From the cell containing the given text, extract its center point as (x, y) coordinate. 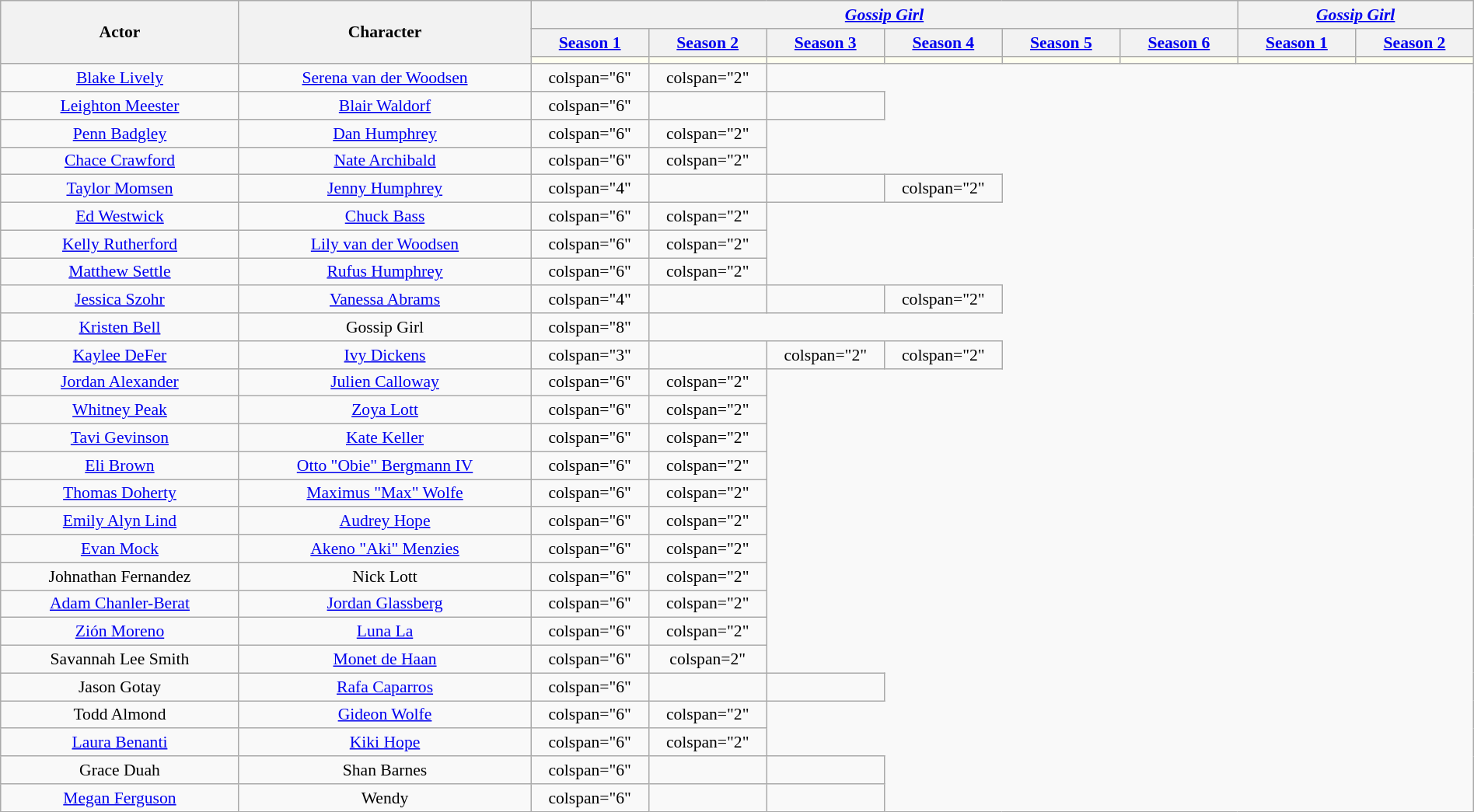
Ivy Dickens (385, 355)
Kristen Bell (120, 327)
Tavi Gevinson (120, 438)
Vanessa Abrams (385, 300)
Rafa Caparros (385, 687)
Emily Alyn Lind (120, 521)
Ed Westwick (120, 217)
Jessica Szohr (120, 300)
Chace Crawford (120, 161)
Actor (120, 33)
Whitney Peak (120, 410)
Season 5 (1061, 43)
Eli Brown (120, 465)
Penn Badgley (120, 134)
Season 4 (944, 43)
Taylor Momsen (120, 189)
Dan Humphrey (385, 134)
Season 3 (826, 43)
Todd Almond (120, 715)
Evan Mock (120, 549)
Nick Lott (385, 577)
Zión Moreno (120, 632)
Kiki Hope (385, 743)
colspan="3" (590, 355)
Jenny Humphrey (385, 189)
Wendy (385, 798)
Audrey Hope (385, 521)
Grace Duah (120, 770)
Jordan Alexander (120, 382)
Kelly Rutherford (120, 244)
Savannah Lee Smith (120, 660)
Maximus "Max" Wolfe (385, 493)
Jordan Glassberg (385, 604)
Thomas Doherty (120, 493)
colspan="8" (590, 327)
Blake Lively (120, 78)
Matthew Settle (120, 272)
Otto "Obie" Bergmann IV (385, 465)
colspan=2" (707, 660)
Blair Waldorf (385, 106)
Akeno "Aki" Menzies (385, 549)
Luna La (385, 632)
Kaylee DeFer (120, 355)
Gideon Wolfe (385, 715)
Monet de Haan (385, 660)
Season 6 (1179, 43)
Kate Keller (385, 438)
Shan Barnes (385, 770)
Chuck Bass (385, 217)
Nate Archibald (385, 161)
Leighton Meester (120, 106)
Laura Benanti (120, 743)
Adam Chanler-Berat (120, 604)
Character (385, 33)
Zoya Lott (385, 410)
Megan Ferguson (120, 798)
Lily van der Woodsen (385, 244)
Johnathan Fernandez (120, 577)
Jason Gotay (120, 687)
Serena van der Woodsen (385, 78)
Julien Calloway (385, 382)
Rufus Humphrey (385, 272)
